Provide the (x, y) coordinate of the cell's center where the given text is located.  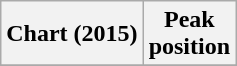
Peakposition (189, 34)
Chart (2015) (72, 34)
